Capture the cell that displays the provided text and extract its [x, y] central coordinate. 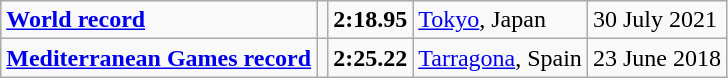
30 July 2021 [656, 20]
2:18.95 [370, 20]
Tokyo, Japan [500, 20]
Mediterranean Games record [159, 58]
World record [159, 20]
2:25.22 [370, 58]
Tarragona, Spain [500, 58]
23 June 2018 [656, 58]
